Return the (x, y) coordinate for the center point of the cell that contains the specified text.  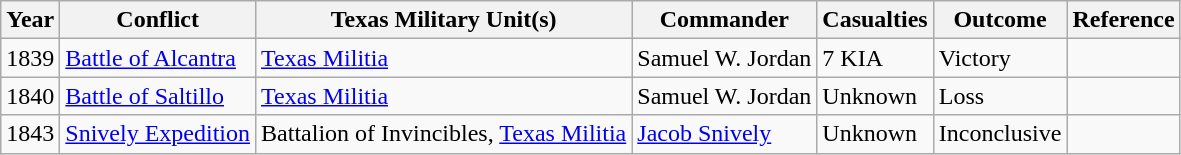
7 KIA (875, 58)
1840 (30, 96)
Victory (1000, 58)
Battalion of Invincibles, Texas Militia (444, 134)
Snively Expedition (158, 134)
Casualties (875, 20)
Outcome (1000, 20)
Reference (1124, 20)
Year (30, 20)
Jacob Snively (724, 134)
1843 (30, 134)
Battle of Saltillo (158, 96)
1839 (30, 58)
Battle of Alcantra (158, 58)
Commander (724, 20)
Loss (1000, 96)
Inconclusive (1000, 134)
Texas Military Unit(s) (444, 20)
Conflict (158, 20)
